Determine the (X, Y) coordinate at the center of the cell enclosing the given text.  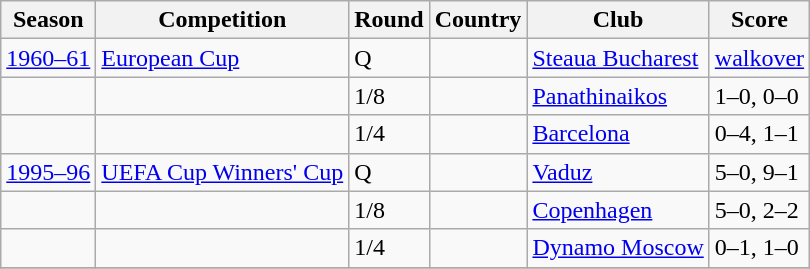
Barcelona (618, 134)
Panathinaikos (618, 96)
Dynamo Moscow (618, 248)
European Cup (222, 58)
0–4, 1–1 (759, 134)
Steaua Bucharest (618, 58)
Round (389, 20)
walkover (759, 58)
Competition (222, 20)
Club (618, 20)
UEFA Cup Winners' Cup (222, 172)
Score (759, 20)
5–0, 2–2 (759, 210)
5–0, 9–1 (759, 172)
1995–96 (48, 172)
Copenhagen (618, 210)
1–0, 0–0 (759, 96)
1960–61 (48, 58)
Season (48, 20)
Country (478, 20)
0–1, 1–0 (759, 248)
Vaduz (618, 172)
